Pinpoint the cell where the given text exists, returning its [x, y] midpoint coordinate. 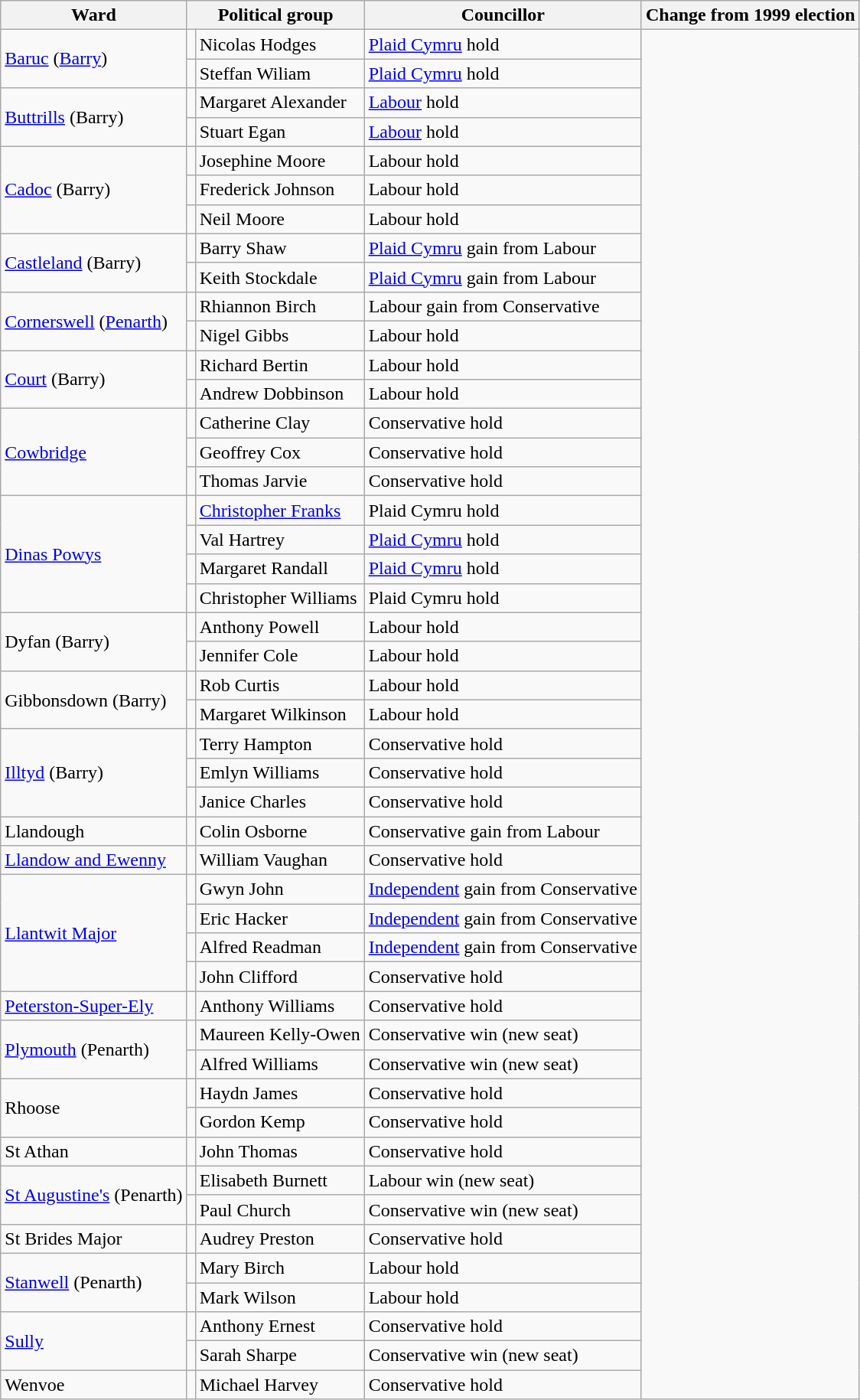
Cowbridge [93, 452]
Geoffrey Cox [280, 452]
Margaret Randall [280, 569]
Peterston-Super-Ely [93, 1006]
Rob Curtis [280, 685]
Wenvoe [93, 1385]
Emlyn Williams [280, 772]
Labour gain from Conservative [503, 306]
Christopher Williams [280, 598]
St Brides Major [93, 1238]
Catherine Clay [280, 423]
Nicolas Hodges [280, 44]
Anthony Powell [280, 627]
Llantwit Major [93, 933]
Rhoose [93, 1108]
Colin Osborne [280, 831]
Conservative gain from Labour [503, 831]
Neil Moore [280, 219]
Josephine Moore [280, 161]
Labour win (new seat) [503, 1180]
Margaret Alexander [280, 103]
Sully [93, 1341]
Alfred Williams [280, 1064]
Dinas Powys [93, 554]
Paul Church [280, 1209]
Castleland (Barry) [93, 263]
Steffan Wiliam [280, 73]
Dyfan (Barry) [93, 641]
Buttrills (Barry) [93, 117]
Frederick Johnson [280, 190]
Michael Harvey [280, 1385]
Richard Bertin [280, 365]
John Thomas [280, 1151]
Barry Shaw [280, 248]
Illtyd (Barry) [93, 772]
Councillor [503, 15]
Janice Charles [280, 801]
Margaret Wilkinson [280, 714]
Haydn James [280, 1093]
Elisabeth Burnett [280, 1180]
Christopher Franks [280, 511]
John Clifford [280, 977]
Cadoc (Barry) [93, 190]
Plymouth (Penarth) [93, 1049]
Political group [275, 15]
Anthony Williams [280, 1006]
Mary Birch [280, 1268]
Ward [93, 15]
Jennifer Cole [280, 656]
Val Hartrey [280, 540]
Llandough [93, 831]
Nigel Gibbs [280, 335]
Baruc (Barry) [93, 59]
William Vaughan [280, 860]
Gibbonsdown (Barry) [93, 700]
Change from 1999 election [750, 15]
Court (Barry) [93, 380]
Llandow and Ewenny [93, 860]
Thomas Jarvie [280, 481]
Mark Wilson [280, 1297]
Rhiannon Birch [280, 306]
Maureen Kelly-Owen [280, 1035]
Stuart Egan [280, 132]
Alfred Readman [280, 948]
St Athan [93, 1151]
Stanwell (Penarth) [93, 1282]
Audrey Preston [280, 1238]
Anthony Ernest [280, 1327]
Gwyn John [280, 889]
Cornerswell (Penarth) [93, 321]
Eric Hacker [280, 919]
Terry Hampton [280, 743]
Sarah Sharpe [280, 1356]
Keith Stockdale [280, 277]
St Augustine's (Penarth) [93, 1195]
Gordon Kemp [280, 1122]
Andrew Dobbinson [280, 394]
